Pinpoint the cell where the given text exists, returning its [x, y] midpoint coordinate. 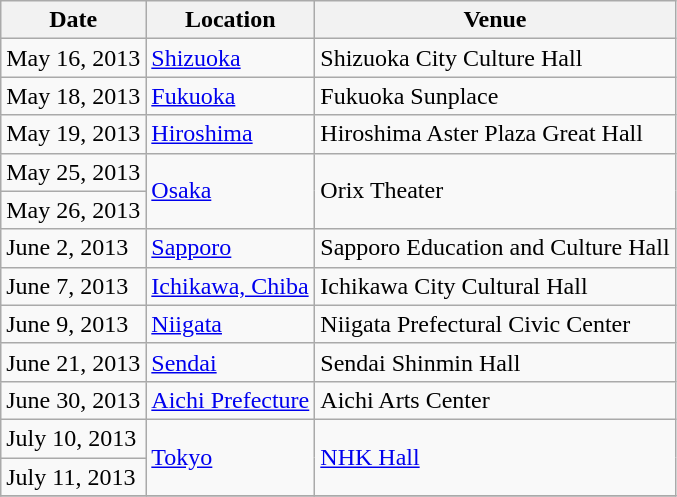
Fukuoka [230, 96]
Orix Theater [495, 191]
Niigata [230, 324]
May 19, 2013 [74, 134]
May 18, 2013 [74, 96]
May 16, 2013 [74, 58]
Aichi Arts Center [495, 400]
Hiroshima [230, 134]
Osaka [230, 191]
May 26, 2013 [74, 210]
Sendai Shinmin Hall [495, 362]
July 11, 2013 [74, 477]
June 9, 2013 [74, 324]
Ichikawa, Chiba [230, 286]
June 21, 2013 [74, 362]
Niigata Prefectural Civic Center [495, 324]
NHK Hall [495, 457]
Tokyo [230, 457]
Sapporo Education and Culture Hall [495, 248]
June 7, 2013 [74, 286]
Location [230, 20]
Aichi Prefecture [230, 400]
June 30, 2013 [74, 400]
Fukuoka Sunplace [495, 96]
Hiroshima Aster Plaza Great Hall [495, 134]
Sapporo [230, 248]
Shizuoka [230, 58]
June 2, 2013 [74, 248]
Venue [495, 20]
May 25, 2013 [74, 172]
Date [74, 20]
Ichikawa City Cultural Hall [495, 286]
Shizuoka City Culture Hall [495, 58]
Sendai [230, 362]
July 10, 2013 [74, 438]
